Return (x, y) of the center of cell containing provided text 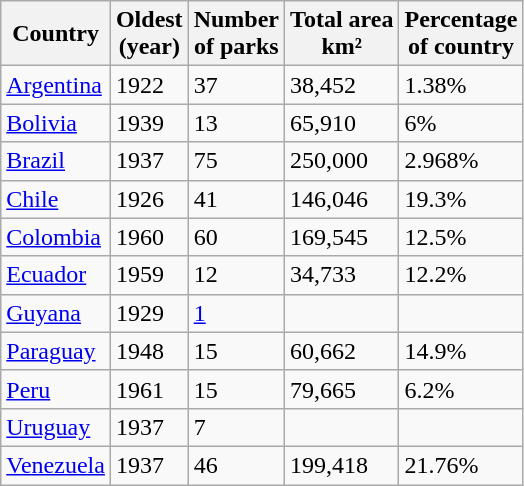
12 (236, 275)
Colombia (56, 237)
60 (236, 237)
19.3% (461, 199)
79,665 (342, 389)
1922 (149, 85)
Peru (56, 389)
7 (236, 427)
Venezuela (56, 465)
75 (236, 161)
Oldest(year) (149, 34)
Numberof parks (236, 34)
21.76% (461, 465)
34,733 (342, 275)
1948 (149, 351)
250,000 (342, 161)
1.38% (461, 85)
Argentina (56, 85)
46 (236, 465)
Total area km² (342, 34)
1960 (149, 237)
Guyana (56, 313)
65,910 (342, 123)
Paraguay (56, 351)
12.2% (461, 275)
Chile (56, 199)
12.5% (461, 237)
37 (236, 85)
1959 (149, 275)
60,662 (342, 351)
Bolivia (56, 123)
Brazil (56, 161)
38,452 (342, 85)
199,418 (342, 465)
6.2% (461, 389)
Percentage of country (461, 34)
Country (56, 34)
6% (461, 123)
Uruguay (56, 427)
2.968% (461, 161)
1961 (149, 389)
1926 (149, 199)
Ecuador (56, 275)
169,545 (342, 237)
1 (236, 313)
14.9% (461, 351)
13 (236, 123)
41 (236, 199)
1929 (149, 313)
146,046 (342, 199)
1939 (149, 123)
